Return the [x, y] coordinate for the center point of the cell that contains the specified text.  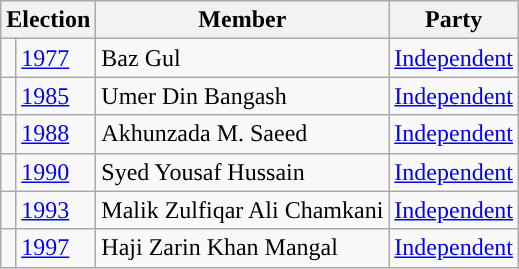
1997 [56, 248]
Syed Yousaf Hussain [242, 172]
Malik Zulfiqar Ali Chamkani [242, 210]
Haji Zarin Khan Mangal [242, 248]
Akhunzada M. Saeed [242, 134]
Election [48, 20]
Baz Gul [242, 58]
1990 [56, 172]
Member [242, 20]
Umer Din Bangash [242, 96]
1977 [56, 58]
1988 [56, 134]
1985 [56, 96]
1993 [56, 210]
Party [454, 20]
